From the cell containing the given text, extract its center point as [x, y] coordinate. 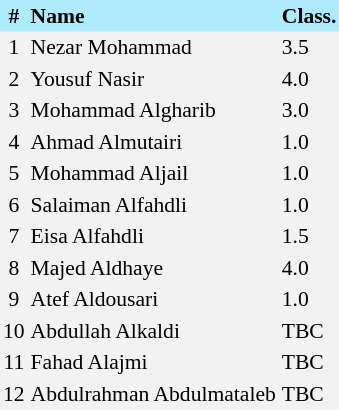
Mohammad Aljail [154, 174]
# [14, 16]
10 [14, 331]
Mohammad Algharib [154, 110]
Name [154, 16]
Salaiman Alfahdli [154, 205]
Ahmad Almutairi [154, 142]
Atef Aldousari [154, 300]
Eisa Alfahdli [154, 236]
12 [14, 394]
9 [14, 300]
2 [14, 79]
6 [14, 205]
1 [14, 48]
5 [14, 174]
Yousuf Nasir [154, 79]
Fahad Alajmi [154, 362]
11 [14, 362]
Abdulrahman Abdulmataleb [154, 394]
Nezar Mohammad [154, 48]
3 [14, 110]
8 [14, 268]
Majed Aldhaye [154, 268]
7 [14, 236]
4 [14, 142]
Abdullah Alkaldi [154, 331]
